For the text-containing cell, return its midpoint in [x, y] coordinate format. 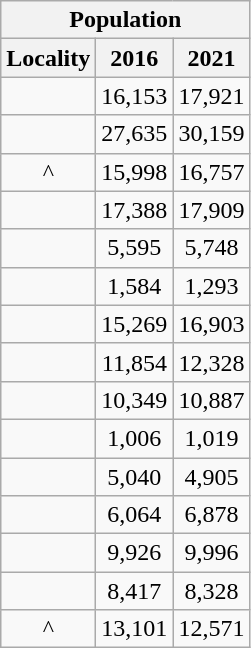
17,921 [212, 96]
1,019 [212, 438]
15,269 [134, 324]
8,417 [134, 591]
5,748 [212, 248]
2016 [134, 58]
2021 [212, 58]
5,040 [134, 477]
Population [126, 20]
8,328 [212, 591]
17,388 [134, 210]
10,887 [212, 400]
30,159 [212, 134]
4,905 [212, 477]
17,909 [212, 210]
9,926 [134, 553]
16,153 [134, 96]
6,878 [212, 515]
5,595 [134, 248]
Locality [48, 58]
27,635 [134, 134]
6,064 [134, 515]
1,584 [134, 286]
13,101 [134, 629]
16,903 [212, 324]
9,996 [212, 553]
15,998 [134, 172]
1,006 [134, 438]
11,854 [134, 362]
1,293 [212, 286]
10,349 [134, 400]
12,328 [212, 362]
12,571 [212, 629]
16,757 [212, 172]
